Return the (x, y) coordinate for the center point of the cell that contains the specified text.  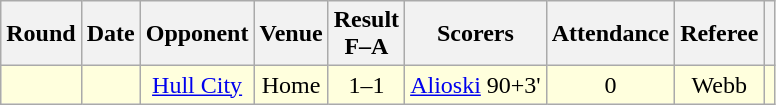
Alioski 90+3' (476, 85)
Date (110, 34)
Opponent (197, 34)
1–1 (366, 85)
Scorers (476, 34)
Hull City (197, 85)
Referee (720, 34)
Webb (720, 85)
Home (291, 85)
Round (41, 34)
Venue (291, 34)
ResultF–A (366, 34)
0 (610, 85)
Attendance (610, 34)
